Pinpoint the cell where the given text exists, returning its [x, y] midpoint coordinate. 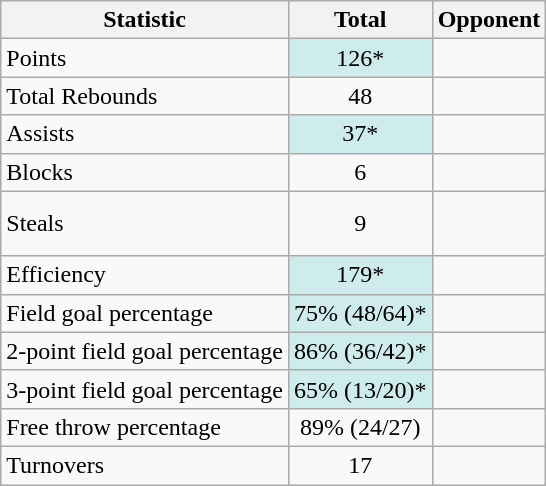
86% (36/42)* [360, 351]
2-point field goal percentage [145, 351]
89% (24/27) [360, 427]
Points [145, 58]
6 [360, 172]
Turnovers [145, 465]
75% (48/64)* [360, 313]
Free throw percentage [145, 427]
Statistic [145, 20]
Steals [145, 224]
126* [360, 58]
9 [360, 224]
48 [360, 96]
37* [360, 134]
Total Rebounds [145, 96]
179* [360, 275]
Assists [145, 134]
Blocks [145, 172]
Total [360, 20]
17 [360, 465]
Efficiency [145, 275]
Opponent [489, 20]
Field goal percentage [145, 313]
3-point field goal percentage [145, 389]
65% (13/20)* [360, 389]
